Extract the [x, y] coordinate from the center of the cell holding the provided text.  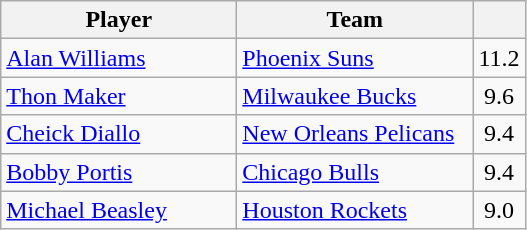
Bobby Portis [119, 172]
11.2 [499, 58]
9.6 [499, 96]
Alan Williams [119, 58]
9.0 [499, 210]
Player [119, 20]
Team [355, 20]
Milwaukee Bucks [355, 96]
New Orleans Pelicans [355, 134]
Chicago Bulls [355, 172]
Thon Maker [119, 96]
Michael Beasley [119, 210]
Cheick Diallo [119, 134]
Phoenix Suns [355, 58]
Houston Rockets [355, 210]
